Scan for the cell matching the given text and deliver its [X, Y] coordinate at center. 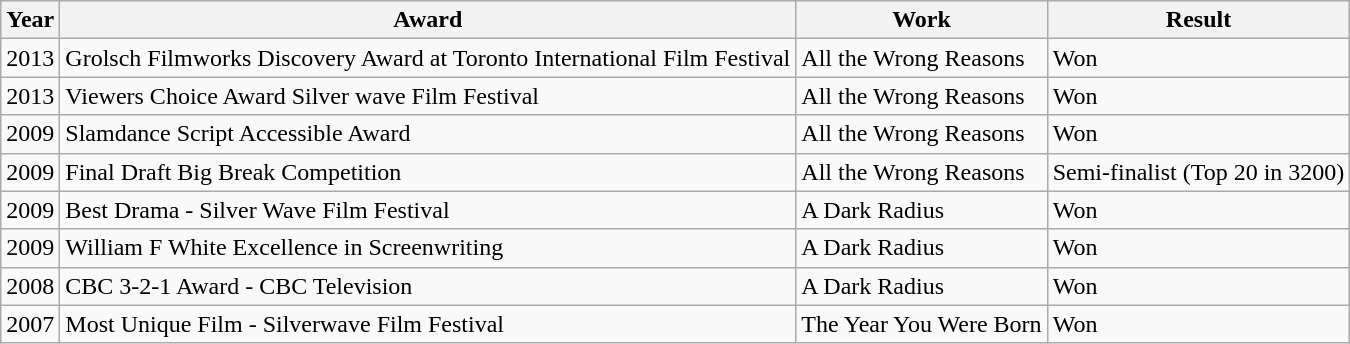
Work [922, 20]
Semi-finalist (Top 20 in 3200) [1198, 172]
Grolsch Filmworks Discovery Award at Toronto International Film Festival [428, 58]
Year [30, 20]
Result [1198, 20]
2008 [30, 286]
Slamdance Script Accessible Award [428, 134]
Final Draft Big Break Competition [428, 172]
William F White Excellence in Screenwriting [428, 248]
2007 [30, 324]
CBC 3-2-1 Award - CBC Television [428, 286]
Viewers Choice Award Silver wave Film Festival [428, 96]
The Year You Were Born [922, 324]
Most Unique Film - Silverwave Film Festival [428, 324]
Best Drama - Silver Wave Film Festival [428, 210]
Award [428, 20]
